Return (x, y) of the center of cell containing provided text 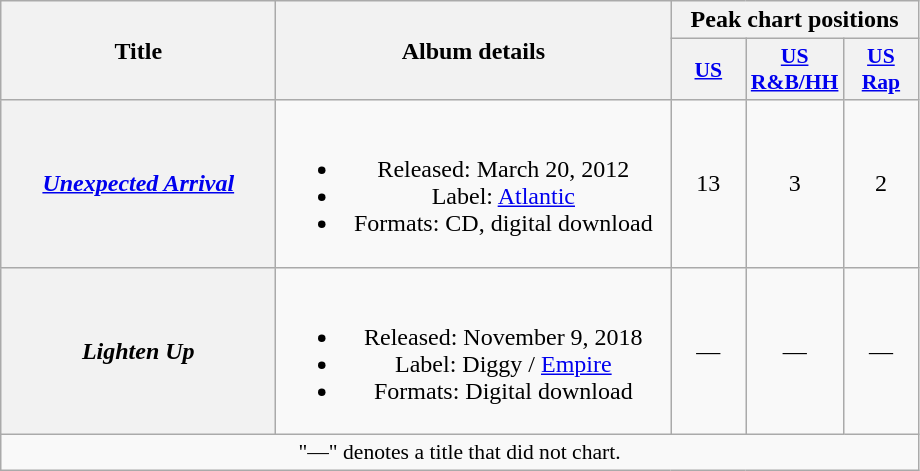
Peak chart positions (795, 20)
Unexpected Arrival (138, 184)
3 (795, 184)
Title (138, 50)
US (708, 70)
2 (880, 184)
Lighten Up (138, 350)
Released: November 9, 2018Label: Diggy / EmpireFormats: Digital download (474, 350)
Released: March 20, 2012Label: AtlanticFormats: CD, digital download (474, 184)
USR&B/HH (795, 70)
13 (708, 184)
USRap (880, 70)
Album details (474, 50)
"—" denotes a title that did not chart. (460, 452)
